Pinpoint the cell where the given text exists, returning its (x, y) midpoint coordinate. 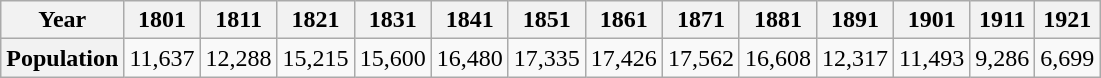
12,317 (856, 58)
17,562 (700, 58)
1891 (856, 20)
1801 (162, 20)
6,699 (1068, 58)
Year (62, 20)
1811 (238, 20)
11,637 (162, 58)
1901 (932, 20)
1851 (546, 20)
16,608 (778, 58)
11,493 (932, 58)
1861 (624, 20)
1881 (778, 20)
1871 (700, 20)
Population (62, 58)
1831 (392, 20)
17,335 (546, 58)
17,426 (624, 58)
9,286 (1002, 58)
16,480 (470, 58)
15,600 (392, 58)
12,288 (238, 58)
1911 (1002, 20)
15,215 (316, 58)
1821 (316, 20)
1921 (1068, 20)
1841 (470, 20)
